Return the [x, y] coordinate for the center point of the cell that contains the specified text.  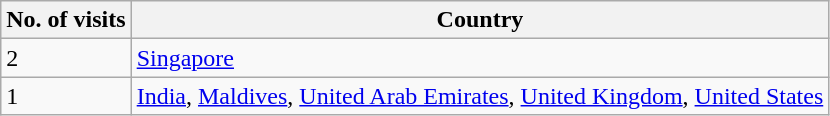
Singapore [480, 58]
Country [480, 20]
No. of visits [66, 20]
1 [66, 96]
2 [66, 58]
India, Maldives, United Arab Emirates, United Kingdom, United States [480, 96]
